Output the (X, Y) coordinate of the center of the cell containing the given text.  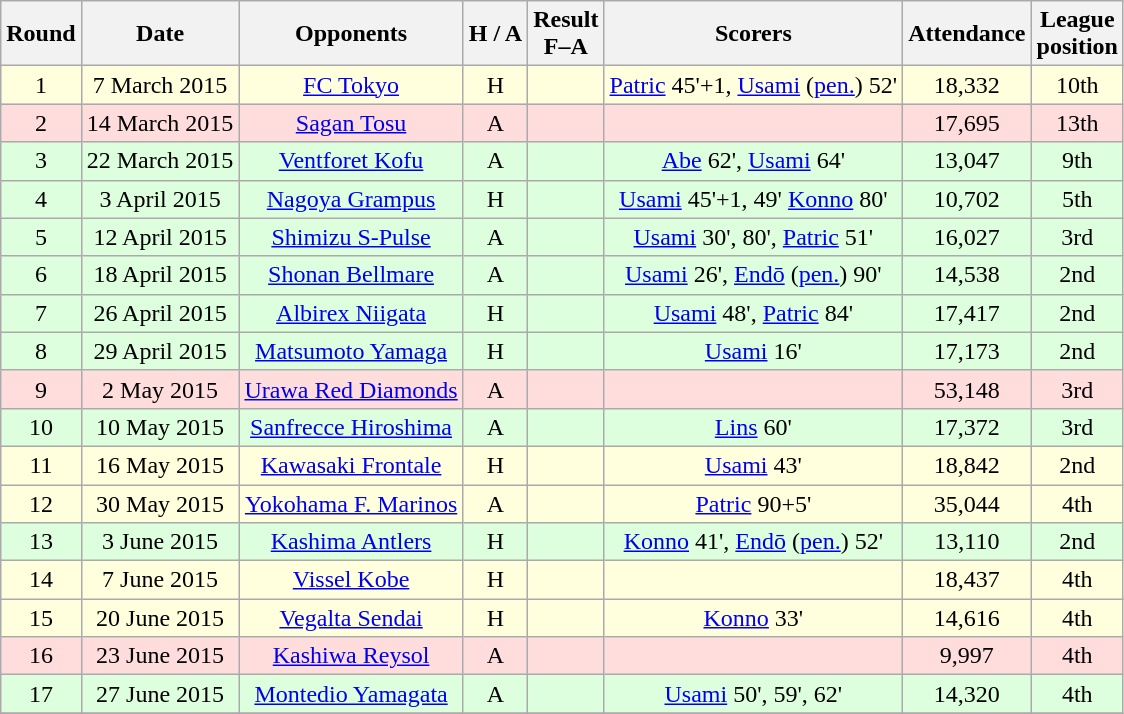
9 (41, 389)
30 May 2015 (160, 503)
Patric 45'+1, Usami (pen.) 52' (754, 85)
Usami 26', Endō (pen.) 90' (754, 275)
Usami 48', Patric 84' (754, 313)
Usami 30', 80', Patric 51' (754, 237)
16 May 2015 (160, 465)
14,538 (967, 275)
4 (41, 199)
Konno 33' (754, 618)
Kashiwa Reysol (351, 656)
16,027 (967, 237)
17 (41, 694)
Yokohama F. Marinos (351, 503)
FC Tokyo (351, 85)
10 (41, 427)
Attendance (967, 34)
17,173 (967, 351)
22 March 2015 (160, 161)
35,044 (967, 503)
53,148 (967, 389)
Vissel Kobe (351, 580)
14,320 (967, 694)
15 (41, 618)
Usami 43' (754, 465)
Scorers (754, 34)
27 June 2015 (160, 694)
13,047 (967, 161)
18,332 (967, 85)
Konno 41', Endō (pen.) 52' (754, 542)
18 April 2015 (160, 275)
7 June 2015 (160, 580)
10th (1077, 85)
Usami 16' (754, 351)
5th (1077, 199)
Sagan Tosu (351, 123)
11 (41, 465)
Abe 62', Usami 64' (754, 161)
Albirex Niigata (351, 313)
10 May 2015 (160, 427)
17,372 (967, 427)
9,997 (967, 656)
13,110 (967, 542)
ResultF–A (566, 34)
18,842 (967, 465)
14 (41, 580)
17,695 (967, 123)
Usami 50', 59', 62' (754, 694)
2 May 2015 (160, 389)
Urawa Red Diamonds (351, 389)
5 (41, 237)
H / A (495, 34)
14 March 2015 (160, 123)
2 (41, 123)
Ventforet Kofu (351, 161)
3 (41, 161)
10,702 (967, 199)
20 June 2015 (160, 618)
Lins 60' (754, 427)
Shimizu S-Pulse (351, 237)
Montedio Yamagata (351, 694)
6 (41, 275)
Round (41, 34)
17,417 (967, 313)
7 March 2015 (160, 85)
Date (160, 34)
3 April 2015 (160, 199)
Kashima Antlers (351, 542)
9th (1077, 161)
18,437 (967, 580)
29 April 2015 (160, 351)
Leagueposition (1077, 34)
Nagoya Grampus (351, 199)
1 (41, 85)
Sanfrecce Hiroshima (351, 427)
Patric 90+5' (754, 503)
26 April 2015 (160, 313)
14,616 (967, 618)
Kawasaki Frontale (351, 465)
Opponents (351, 34)
7 (41, 313)
13 (41, 542)
23 June 2015 (160, 656)
3 June 2015 (160, 542)
13th (1077, 123)
12 (41, 503)
Matsumoto Yamaga (351, 351)
Shonan Bellmare (351, 275)
Usami 45'+1, 49' Konno 80' (754, 199)
Vegalta Sendai (351, 618)
8 (41, 351)
16 (41, 656)
12 April 2015 (160, 237)
